Pinpoint the cell where the given text exists, returning its (x, y) midpoint coordinate. 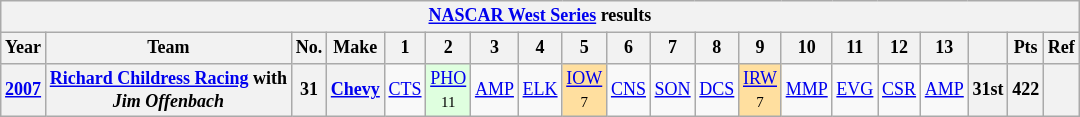
8 (717, 48)
1 (405, 48)
CTS (405, 90)
7 (672, 48)
4 (540, 48)
CSR (900, 90)
MMP (806, 90)
Make (355, 48)
2007 (24, 90)
Richard Childress Racing with Jim Offenbach (168, 90)
2 (448, 48)
Team (168, 48)
Pts (1026, 48)
Ref (1061, 48)
13 (944, 48)
12 (900, 48)
No. (308, 48)
ELK (540, 90)
Chevy (355, 90)
5 (584, 48)
IOW 7 (584, 90)
DCS (717, 90)
IRW 7 (760, 90)
EVG (855, 90)
SON (672, 90)
10 (806, 48)
11 (855, 48)
CNS (629, 90)
422 (1026, 90)
PHO11 (448, 90)
31st (988, 90)
9 (760, 48)
3 (495, 48)
6 (629, 48)
Year (24, 48)
31 (308, 90)
NASCAR West Series results (540, 16)
